Identify which cell holds the provided text, then report its (x, y) central coordinate. 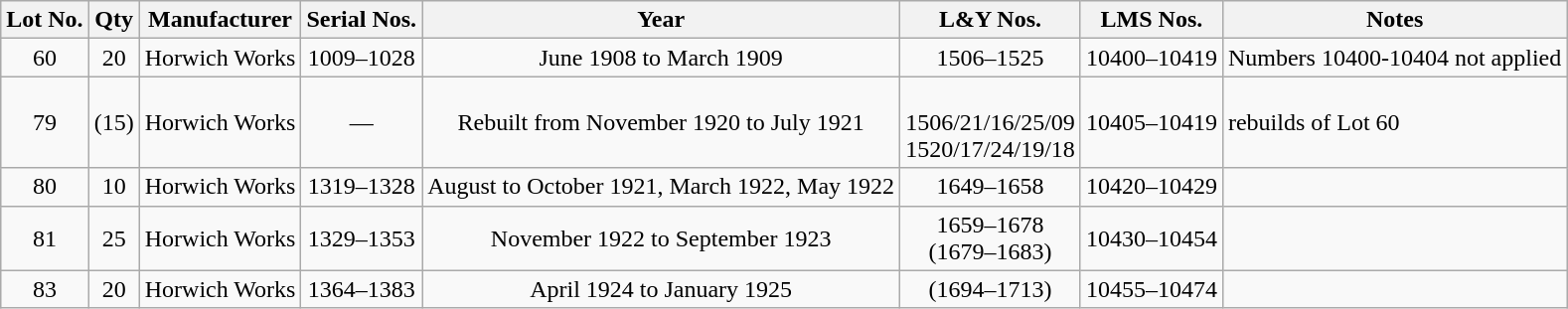
10430–10454 (1151, 238)
Serial Nos. (362, 20)
(1694–1713) (991, 289)
June 1908 to March 1909 (662, 58)
Notes (1394, 20)
80 (45, 187)
April 1924 to January 1925 (662, 289)
Manufacturer (221, 20)
10405–10419 (1151, 122)
— (362, 122)
Rebuilt from November 1920 to July 1921 (662, 122)
1659–1678(1679–1683) (991, 238)
10455–10474 (1151, 289)
60 (45, 58)
1506–1525 (991, 58)
1506/21/16/25/091520/17/24/19/18 (991, 122)
10400–10419 (1151, 58)
1329–1353 (362, 238)
1319–1328 (362, 187)
LMS Nos. (1151, 20)
1009–1028 (362, 58)
79 (45, 122)
(15) (113, 122)
81 (45, 238)
Qty (113, 20)
L&Y Nos. (991, 20)
1364–1383 (362, 289)
Lot No. (45, 20)
Numbers 10400-10404 not applied (1394, 58)
10 (113, 187)
November 1922 to September 1923 (662, 238)
83 (45, 289)
August to October 1921, March 1922, May 1922 (662, 187)
25 (113, 238)
rebuilds of Lot 60 (1394, 122)
10420–10429 (1151, 187)
Year (662, 20)
1649–1658 (991, 187)
